Scan for the cell matching the given text and deliver its (X, Y) coordinate at center. 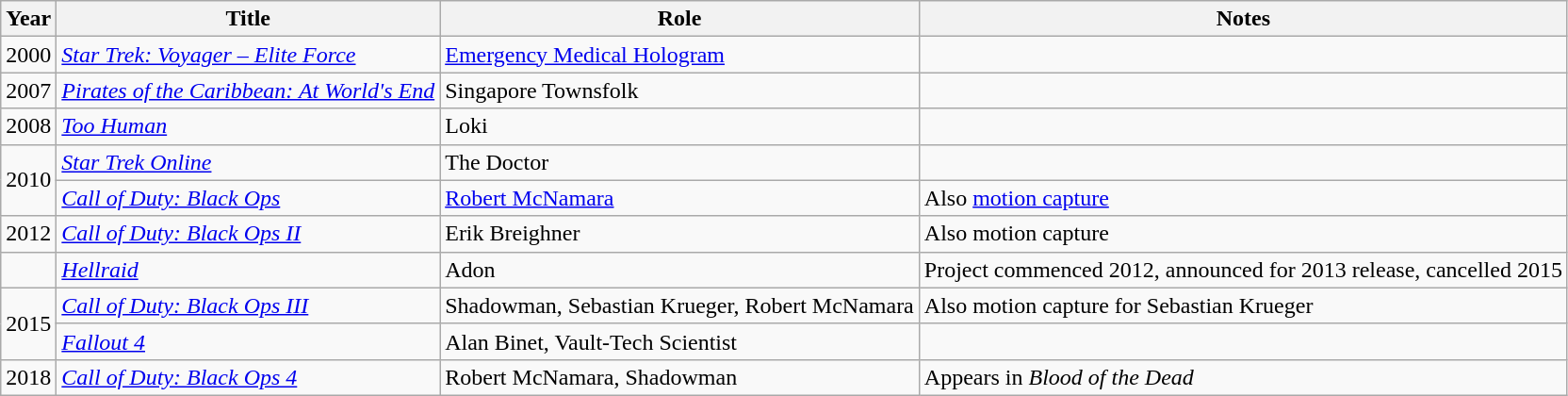
Star Trek: Voyager – Elite Force (249, 55)
Pirates of the Caribbean: At World's End (249, 91)
Shadowman, Sebastian Krueger, Robert McNamara (680, 305)
Notes (1243, 19)
Alan Binet, Vault-Tech Scientist (680, 341)
Role (680, 19)
2008 (28, 126)
Fallout 4 (249, 341)
The Doctor (680, 162)
Title (249, 19)
Call of Duty: Black Ops 4 (249, 377)
Singapore Townsfolk (680, 91)
2000 (28, 55)
Also motion capture for Sebastian Krueger (1243, 305)
Project commenced 2012, announced for 2013 release, cancelled 2015 (1243, 270)
Hellraid (249, 270)
2007 (28, 91)
Robert McNamara (680, 198)
Call of Duty: Black Ops II (249, 234)
Call of Duty: Black Ops (249, 198)
Year (28, 19)
Robert McNamara, Shadowman (680, 377)
Call of Duty: Black Ops III (249, 305)
2018 (28, 377)
Loki (680, 126)
Appears in Blood of the Dead (1243, 377)
Star Trek Online (249, 162)
Adon (680, 270)
2012 (28, 234)
Emergency Medical Hologram (680, 55)
Erik Breighner (680, 234)
Too Human (249, 126)
2010 (28, 180)
2015 (28, 323)
